Detect which cell encompasses the target text, then output its [X, Y] center coordinate. 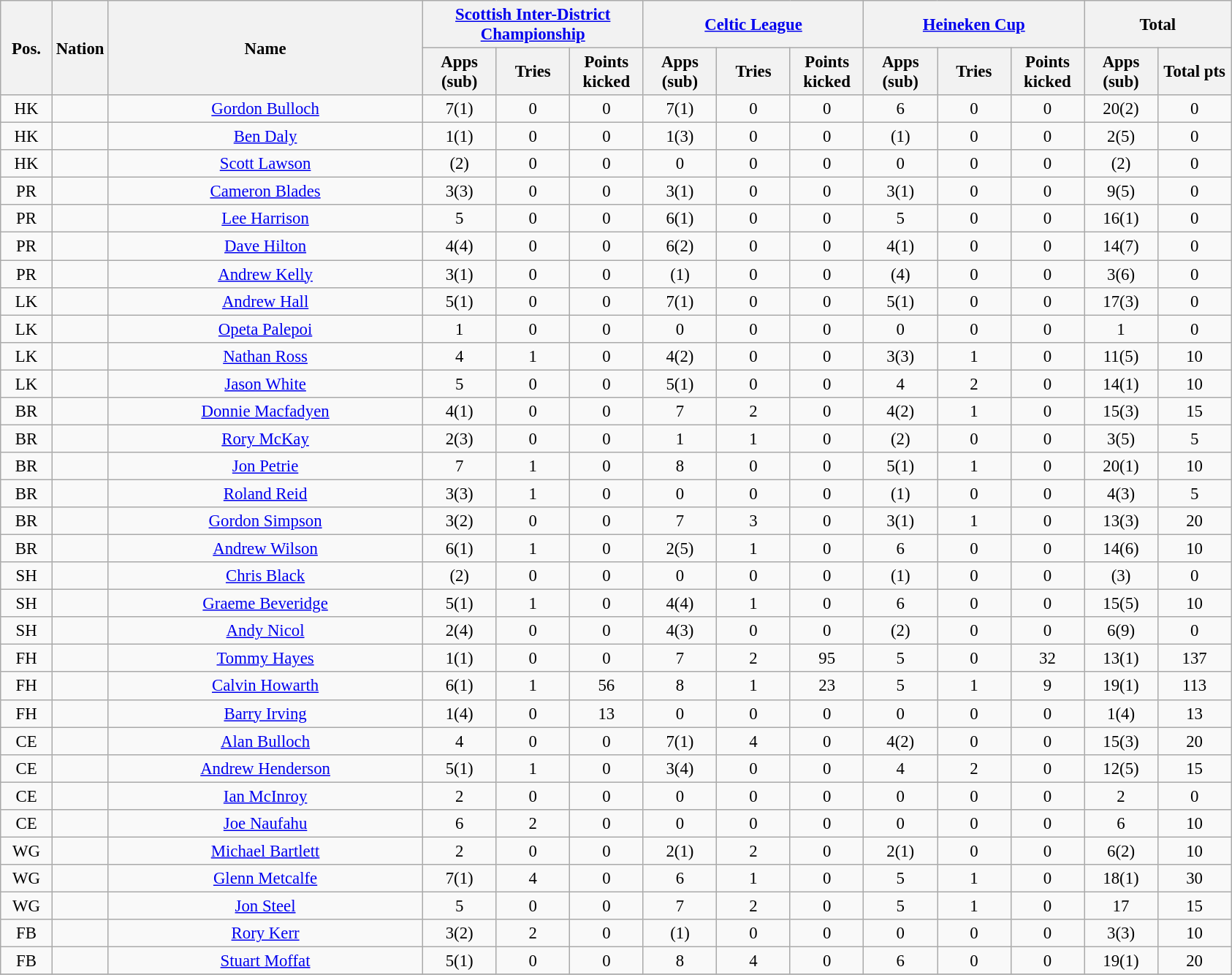
Tommy Hayes [266, 659]
12(5) [1121, 768]
15(5) [1121, 604]
13(3) [1121, 521]
Total pts [1194, 72]
Cameron Blades [266, 191]
3(5) [1121, 439]
(3) [1121, 576]
3(4) [680, 768]
13(1) [1121, 659]
Donnie Macfadyen [266, 411]
Rory McKay [266, 439]
14(6) [1121, 549]
Stuart Moffat [266, 961]
2(4) [459, 631]
Opeta Palepoi [266, 329]
2(3) [459, 439]
56 [607, 686]
Celtic League [753, 25]
Jon Steel [266, 906]
Chris Black [266, 576]
Nathan Ross [266, 356]
Graeme Beveridge [266, 604]
Michael Bartlett [266, 851]
30 [1194, 879]
20(2) [1121, 109]
Ben Daly [266, 137]
Heineken Cup [974, 25]
Gordon Bulloch [266, 109]
Lee Harrison [266, 219]
Calvin Howarth [266, 686]
14(7) [1121, 246]
Rory Kerr [266, 933]
Andrew Kelly [266, 274]
Ian McInroy [266, 796]
Scottish Inter-District Championship [533, 25]
3 [754, 521]
Joe Naufahu [266, 824]
Jon Petrie [266, 466]
3(6) [1121, 274]
Roland Reid [266, 493]
20(1) [1121, 466]
Dave Hilton [266, 246]
95 [827, 659]
Andrew Henderson [266, 768]
Pos. [26, 48]
Scott Lawson [266, 164]
113 [1194, 686]
18(1) [1121, 879]
Glenn Metcalfe [266, 879]
14(1) [1121, 384]
Jason White [266, 384]
Alan Bulloch [266, 741]
(4) [900, 274]
Andrew Wilson [266, 549]
11(5) [1121, 356]
137 [1194, 659]
9 [1048, 686]
Name [266, 48]
Total [1157, 25]
Andrew Hall [266, 301]
9(5) [1121, 191]
23 [827, 686]
Nation [80, 48]
Barry Irving [266, 713]
Andy Nicol [266, 631]
17 [1121, 906]
32 [1048, 659]
Gordon Simpson [266, 521]
6(9) [1121, 631]
1(3) [680, 137]
17(3) [1121, 301]
16(1) [1121, 219]
